For the text-containing cell, return its midpoint in [x, y] coordinate format. 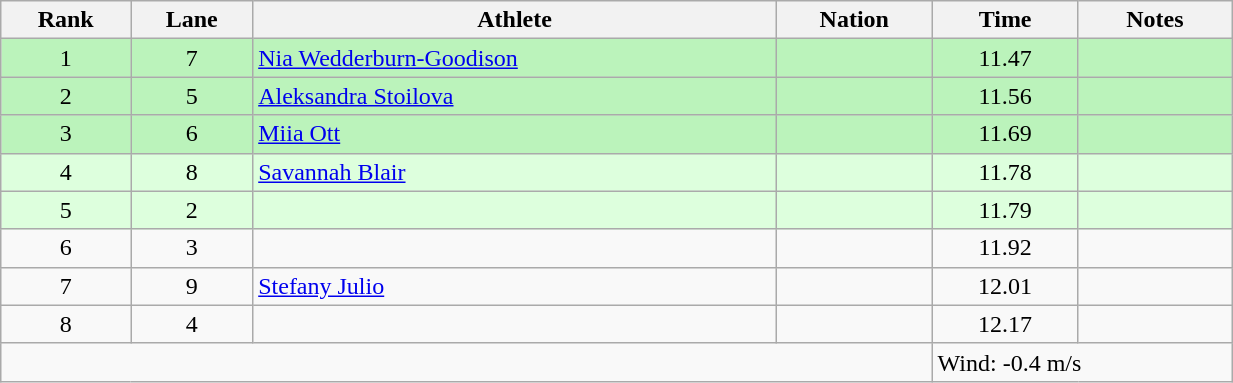
11.47 [1005, 58]
Stefany Julio [515, 286]
11.56 [1005, 96]
Notes [1155, 20]
Nia Wedderburn-Goodison [515, 58]
Savannah Blair [515, 172]
9 [192, 286]
11.78 [1005, 172]
11.79 [1005, 210]
12.01 [1005, 286]
Lane [192, 20]
Nation [854, 20]
Rank [66, 20]
Athlete [515, 20]
12.17 [1005, 324]
1 [66, 58]
Wind: -0.4 m/s [1082, 362]
Aleksandra Stoilova [515, 96]
Time [1005, 20]
11.92 [1005, 248]
11.69 [1005, 134]
Miia Ott [515, 134]
